Find where the given text appears and provide that cell's center as [X, Y] coordinate. 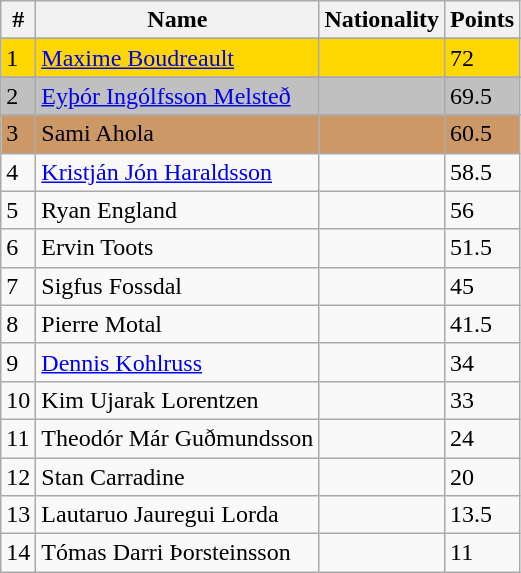
33 [482, 400]
4 [18, 172]
56 [482, 210]
72 [482, 58]
2 [18, 96]
7 [18, 286]
8 [18, 324]
5 [18, 210]
Pierre Motal [178, 324]
Points [482, 20]
Nationality [382, 20]
3 [18, 134]
14 [18, 553]
Theodór Már Guðmundsson [178, 438]
13.5 [482, 515]
Dennis Kohlruss [178, 362]
Kim Ujarak Lorentzen [178, 400]
Tómas Darri Þorsteinsson [178, 553]
58.5 [482, 172]
# [18, 20]
12 [18, 477]
6 [18, 248]
34 [482, 362]
69.5 [482, 96]
Maxime Boudreault [178, 58]
Lautaruo Jauregui Lorda [178, 515]
Eyþór Ingólfsson Melsteð [178, 96]
45 [482, 286]
1 [18, 58]
Stan Carradine [178, 477]
20 [482, 477]
60.5 [482, 134]
9 [18, 362]
Name [178, 20]
Kristján Jón Haraldsson [178, 172]
24 [482, 438]
51.5 [482, 248]
Sami Ahola [178, 134]
10 [18, 400]
13 [18, 515]
41.5 [482, 324]
Ryan England [178, 210]
Sigfus Fossdal [178, 286]
Ervin Toots [178, 248]
